Find where the given text appears and provide that cell's center as (x, y) coordinate. 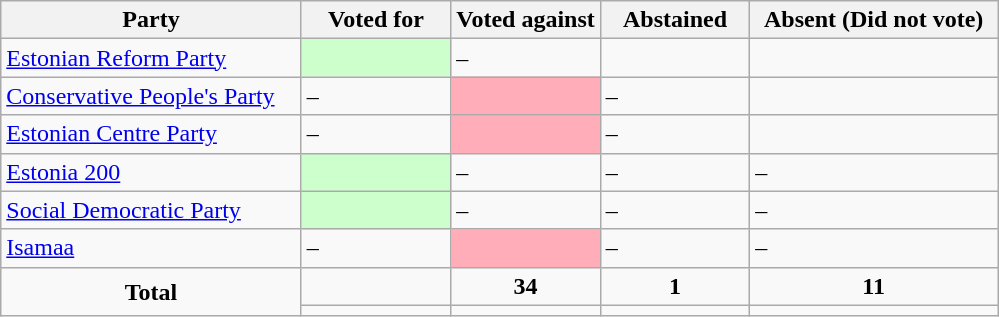
Estonian Centre Party (151, 134)
Absent (Did not vote) (874, 20)
Estonian Reform Party (151, 58)
11 (874, 286)
Voted for (376, 20)
Isamaa (151, 248)
Party (151, 20)
34 (526, 286)
1 (675, 286)
Abstained (675, 20)
Conservative People's Party (151, 96)
Voted against (526, 20)
Social Democratic Party (151, 210)
Total (151, 292)
Estonia 200 (151, 172)
